Find where the given text appears and provide that cell's center as (x, y) coordinate. 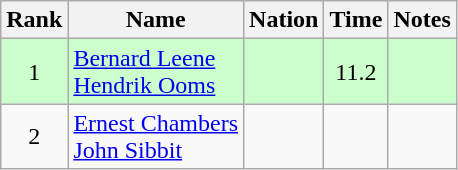
2 (34, 136)
Rank (34, 20)
11.2 (356, 72)
Name (156, 20)
Ernest ChambersJohn Sibbit (156, 136)
Notes (422, 20)
Time (356, 20)
Bernard LeeneHendrik Ooms (156, 72)
Nation (284, 20)
1 (34, 72)
